Determine the [X, Y] coordinate at the center of the cell enclosing the given text.  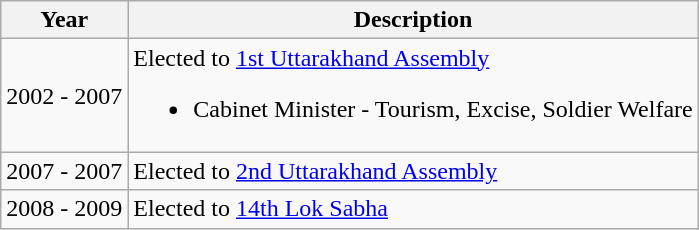
2008 - 2009 [64, 209]
Elected to 14th Lok Sabha [413, 209]
2002 - 2007 [64, 96]
Elected to 1st Uttarakhand AssemblyCabinet Minister - Tourism, Excise, Soldier Welfare [413, 96]
Elected to 2nd Uttarakhand Assembly [413, 171]
Year [64, 20]
2007 - 2007 [64, 171]
Description [413, 20]
